Capture the cell that displays the provided text and extract its [X, Y] central coordinate. 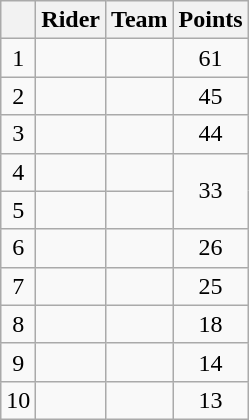
5 [18, 210]
33 [210, 191]
18 [210, 324]
25 [210, 286]
7 [18, 286]
Rider [71, 20]
6 [18, 248]
9 [18, 362]
1 [18, 58]
13 [210, 400]
4 [18, 172]
10 [18, 400]
Points [210, 20]
26 [210, 248]
44 [210, 134]
3 [18, 134]
2 [18, 96]
14 [210, 362]
Team [140, 20]
61 [210, 58]
45 [210, 96]
8 [18, 324]
